Determine the (x, y) coordinate at the center of the cell enclosing the given text.  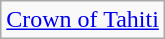
Crown of Tahiti (83, 20)
